Pinpoint the cell where the given text exists, returning its (X, Y) midpoint coordinate. 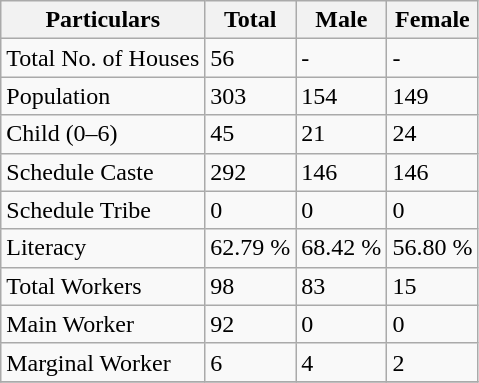
24 (432, 134)
56 (250, 58)
Total Workers (103, 286)
92 (250, 324)
Marginal Worker (103, 362)
Total No. of Houses (103, 58)
Total (250, 20)
4 (342, 362)
Main Worker (103, 324)
292 (250, 172)
6 (250, 362)
68.42 % (342, 248)
Particulars (103, 20)
Literacy (103, 248)
2 (432, 362)
21 (342, 134)
45 (250, 134)
62.79 % (250, 248)
154 (342, 96)
98 (250, 286)
15 (432, 286)
Schedule Tribe (103, 210)
303 (250, 96)
Population (103, 96)
Child (0–6) (103, 134)
Female (432, 20)
Male (342, 20)
83 (342, 286)
Schedule Caste (103, 172)
56.80 % (432, 248)
149 (432, 96)
